Return the (X, Y) coordinate for the center point of the cell that contains the specified text.  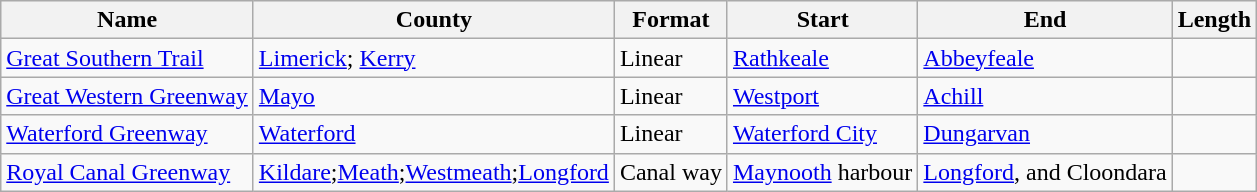
Royal Canal Greenway (128, 172)
County (434, 20)
Waterford Greenway (128, 134)
Achill (1045, 96)
Waterford City (822, 134)
Mayo (434, 96)
End (1045, 20)
Dungarvan (1045, 134)
Waterford (434, 134)
Westport (822, 96)
Longford, and Cloondara (1045, 172)
Rathkeale (822, 58)
Kildare;Meath;Westmeath;Longford (434, 172)
Abbeyfeale (1045, 58)
Great Southern Trail (128, 58)
Canal way (670, 172)
Name (128, 20)
Format (670, 20)
Limerick; Kerry (434, 58)
Maynooth harbour (822, 172)
Start (822, 20)
Length (1214, 20)
Great Western Greenway (128, 96)
